Scan for the cell matching the given text and deliver its (x, y) coordinate at center. 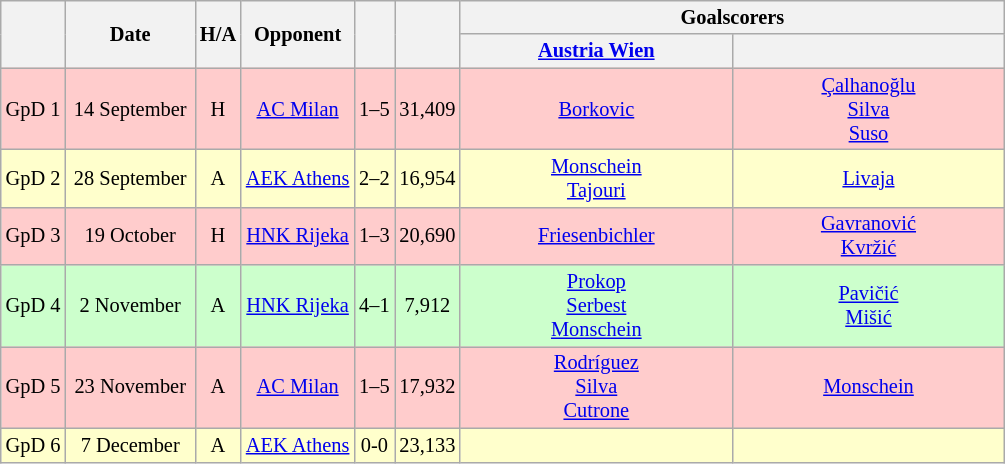
0-0 (374, 445)
1–3 (374, 236)
19 October (130, 236)
Borkovic (596, 109)
GpD 2 (34, 178)
Pavičić Mišić (868, 306)
4–1 (374, 306)
Goalscorers (732, 17)
GpD 4 (34, 306)
Opponent (298, 34)
Monschein Tajouri (596, 178)
23 November (130, 387)
7,912 (427, 306)
7 December (130, 445)
28 September (130, 178)
31,409 (427, 109)
Date (130, 34)
Livaja (868, 178)
16,954 (427, 178)
23,133 (427, 445)
Prokop Serbest Monschein (596, 306)
14 September (130, 109)
Çalhanoğlu Silva Suso (868, 109)
GpD 1 (34, 109)
GpD 3 (34, 236)
17,932 (427, 387)
GpD 5 (34, 387)
Friesenbichler (596, 236)
2–2 (374, 178)
Austria Wien (596, 51)
Gavranović Kvržić (868, 236)
2 November (130, 306)
Rodríguez Silva Cutrone (596, 387)
20,690 (427, 236)
Monschein (868, 387)
H/A (218, 34)
GpD 6 (34, 445)
